Pinpoint the cell where the given text exists, returning its (x, y) midpoint coordinate. 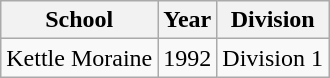
School (80, 20)
Division 1 (273, 58)
1992 (188, 58)
Year (188, 20)
Kettle Moraine (80, 58)
Division (273, 20)
